Find where the given text appears and provide that cell's center as (x, y) coordinate. 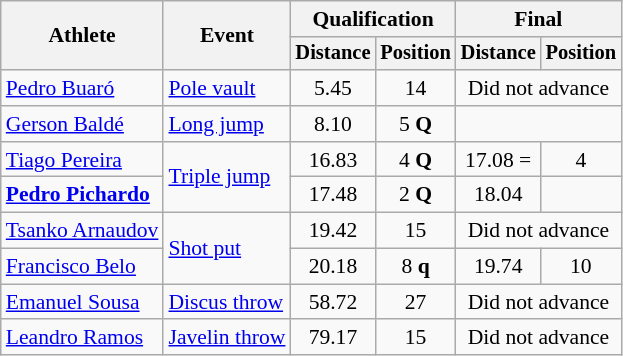
17.48 (332, 195)
79.17 (332, 338)
58.72 (332, 302)
16.83 (332, 160)
19.74 (498, 267)
Gerson Baldé (82, 124)
20.18 (332, 267)
Tiago Pereira (82, 160)
Discus throw (226, 302)
4 Q (415, 160)
Pedro Buaró (82, 88)
5 Q (415, 124)
Event (226, 36)
Final (538, 19)
Javelin throw (226, 338)
Leandro Ramos (82, 338)
Qualification (372, 19)
10 (581, 267)
Francisco Belo (82, 267)
27 (415, 302)
Athlete (82, 36)
2 Q (415, 195)
Long jump (226, 124)
8.10 (332, 124)
Triple jump (226, 178)
8 q (415, 267)
Shot put (226, 248)
17.08 = (498, 160)
Pole vault (226, 88)
19.42 (332, 231)
5.45 (332, 88)
4 (581, 160)
Pedro Pichardo (82, 195)
18.04 (498, 195)
14 (415, 88)
Emanuel Sousa (82, 302)
Tsanko Arnaudov (82, 231)
